Scan for the cell matching the given text and deliver its [X, Y] coordinate at center. 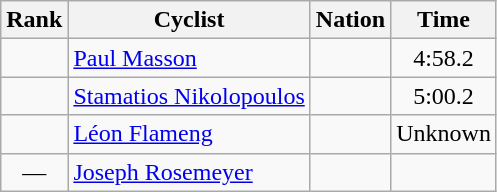
Stamatios Nikolopoulos [189, 96]
5:00.2 [444, 96]
— [34, 172]
Nation [350, 20]
Léon Flameng [189, 134]
Rank [34, 20]
Unknown [444, 134]
Time [444, 20]
Cyclist [189, 20]
Paul Masson [189, 58]
Joseph Rosemeyer [189, 172]
4:58.2 [444, 58]
